Output the (x, y) coordinate of the center of the cell containing the given text.  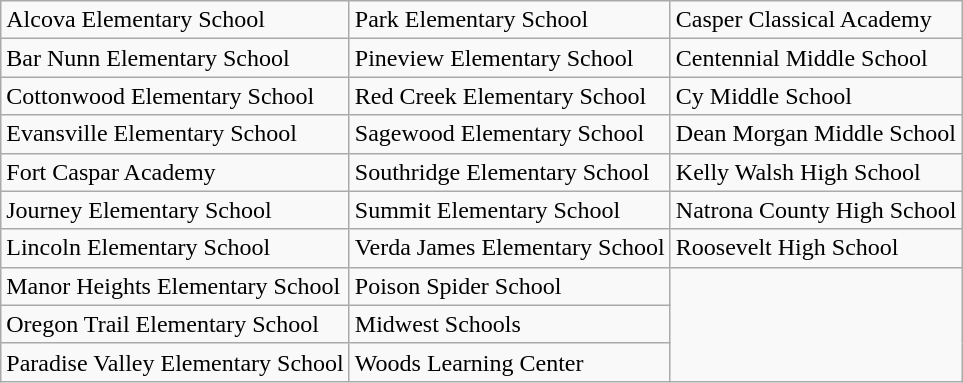
Park Elementary School (510, 20)
Cottonwood Elementary School (176, 96)
Fort Caspar Academy (176, 172)
Journey Elementary School (176, 210)
Roosevelt High School (816, 248)
Dean Morgan Middle School (816, 134)
Midwest Schools (510, 324)
Evansville Elementary School (176, 134)
Summit Elementary School (510, 210)
Sagewood Elementary School (510, 134)
Centennial Middle School (816, 58)
Southridge Elementary School (510, 172)
Bar Nunn Elementary School (176, 58)
Cy Middle School (816, 96)
Alcova Elementary School (176, 20)
Lincoln Elementary School (176, 248)
Red Creek Elementary School (510, 96)
Woods Learning Center (510, 362)
Verda James Elementary School (510, 248)
Pineview Elementary School (510, 58)
Oregon Trail Elementary School (176, 324)
Manor Heights Elementary School (176, 286)
Kelly Walsh High School (816, 172)
Casper Classical Academy (816, 20)
Natrona County High School (816, 210)
Poison Spider School (510, 286)
Paradise Valley Elementary School (176, 362)
